Return the [X, Y] coordinate for the center point of the cell that contains the specified text.  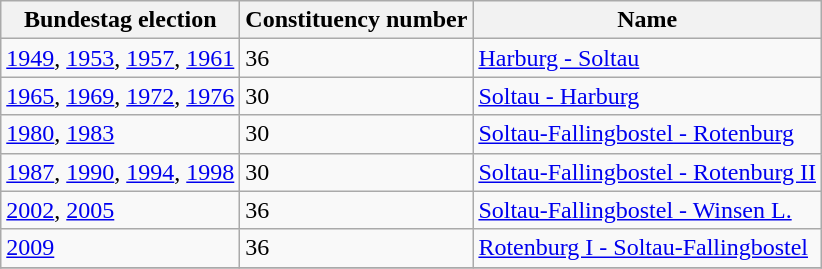
Harburg - Soltau [648, 58]
1949, 1953, 1957, 1961 [120, 58]
Soltau-Fallingbostel - Rotenburg [648, 134]
Soltau-Fallingbostel - Winsen L. [648, 210]
Rotenburg I - Soltau-Fallingbostel [648, 248]
1987, 1990, 1994, 1998 [120, 172]
Name [648, 20]
1980, 1983 [120, 134]
Soltau-Fallingbostel - Rotenburg II [648, 172]
Soltau - Harburg [648, 96]
2002, 2005 [120, 210]
2009 [120, 248]
1965, 1969, 1972, 1976 [120, 96]
Bundestag election [120, 20]
Constituency number [356, 20]
